Find where the given text appears and provide that cell's center as (X, Y) coordinate. 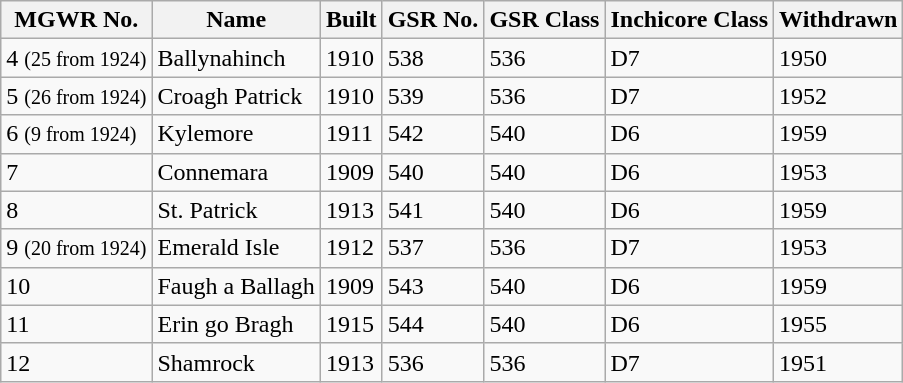
Inchicore Class (690, 20)
7 (76, 172)
538 (433, 58)
Built (351, 20)
6 (9 from 1924) (76, 134)
1952 (838, 96)
GSR Class (544, 20)
12 (76, 362)
542 (433, 134)
539 (433, 96)
Ballynahinch (236, 58)
537 (433, 248)
11 (76, 324)
Croagh Patrick (236, 96)
541 (433, 210)
Withdrawn (838, 20)
4 (25 from 1924) (76, 58)
Emerald Isle (236, 248)
9 (20 from 1924) (76, 248)
1955 (838, 324)
Connemara (236, 172)
Erin go Bragh (236, 324)
St. Patrick (236, 210)
Shamrock (236, 362)
GSR No. (433, 20)
1915 (351, 324)
1912 (351, 248)
MGWR No. (76, 20)
1951 (838, 362)
Name (236, 20)
Faugh a Ballagh (236, 286)
10 (76, 286)
5 (26 from 1924) (76, 96)
1911 (351, 134)
Kylemore (236, 134)
543 (433, 286)
1950 (838, 58)
544 (433, 324)
8 (76, 210)
